Detect which cell encompasses the target text, then output its (X, Y) center coordinate. 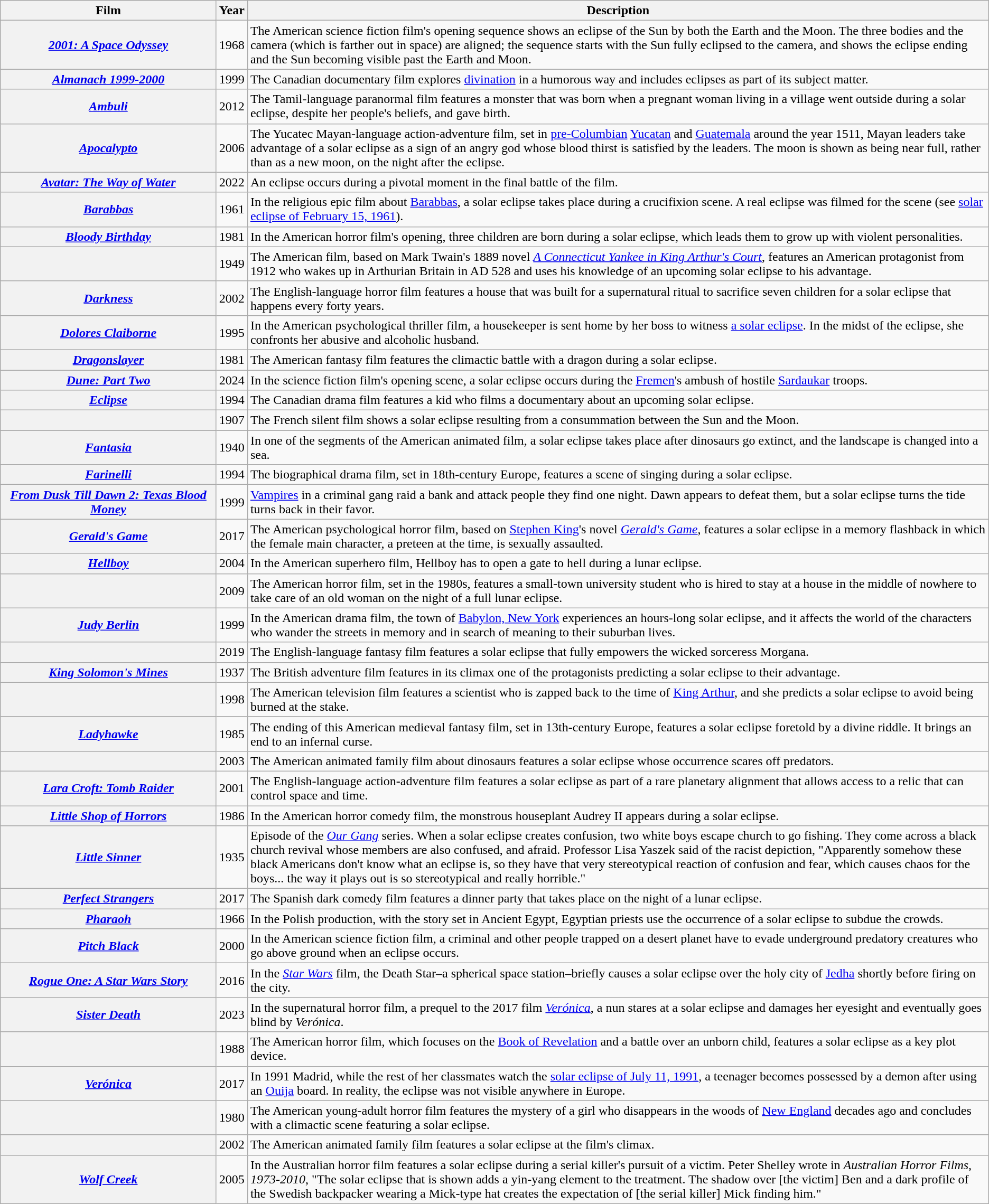
Little Sinner (109, 858)
2012 (231, 107)
Rogue One: A Star Wars Story (109, 980)
1940 (231, 448)
2023 (231, 1015)
The Spanish dark comedy film features a dinner party that takes place on the night of a lunar eclipse. (618, 899)
From Dusk Till Dawn 2: Texas Blood Money (109, 502)
The biographical drama film, set in 18th-century Europe, features a scene of singing during a solar eclipse. (618, 475)
2004 (231, 563)
Verónica (109, 1084)
1937 (231, 672)
1949 (231, 264)
Pharaoh (109, 919)
Year (231, 11)
2016 (231, 980)
Apocalypto (109, 148)
2003 (231, 761)
The Canadian drama film features a kid who films a documentary about an upcoming solar eclipse. (618, 400)
2001 (231, 788)
Little Shop of Horrors (109, 816)
2024 (231, 380)
1935 (231, 858)
Barabbas (109, 209)
Farinelli (109, 475)
Dolores Claiborne (109, 333)
Description (618, 11)
Almanach 1999-2000 (109, 79)
2001: A Space Odyssey (109, 45)
Eclipse (109, 400)
Darkness (109, 298)
The American animated family film features a solar eclipse at the film's climax. (618, 1145)
1998 (231, 699)
2022 (231, 182)
King Solomon's Mines (109, 672)
The American fantasy film features the climactic battle with a dragon during a solar eclipse. (618, 360)
In the Polish production, with the story set in Ancient Egypt, Egyptian priests use the occurrence of a solar eclipse to subdue the crowds. (618, 919)
Perfect Strangers (109, 899)
The Canadian documentary film explores divination in a humorous way and includes eclipses as part of its subject matter. (618, 79)
Lara Croft: Tomb Raider (109, 788)
1968 (231, 45)
Judy Berlin (109, 625)
2006 (231, 148)
Dune: Part Two (109, 380)
1995 (231, 333)
2019 (231, 652)
An eclipse occurs during a pivotal moment in the final battle of the film. (618, 182)
1961 (231, 209)
Film (109, 11)
Wolf Creek (109, 1179)
1985 (231, 734)
Hellboy (109, 563)
1980 (231, 1117)
2005 (231, 1179)
Sister Death (109, 1015)
The American horror film, which focuses on the Book of Revelation and a battle over an unborn child, features a solar eclipse as a key plot device. (618, 1049)
In the American horror film's opening, three children are born during a solar eclipse, which leads them to grow up with violent personalities. (618, 237)
Ambuli (109, 107)
In the American horror comedy film, the monstrous houseplant Audrey II appears during a solar eclipse. (618, 816)
Pitch Black (109, 946)
Ladyhawke (109, 734)
In the American superhero film, Hellboy has to open a gate to hell during a lunar eclipse. (618, 563)
1986 (231, 816)
The British adventure film features in its climax one of the protagonists predicting a solar eclipse to their advantage. (618, 672)
Gerald's Game (109, 537)
1966 (231, 919)
In the science fiction film's opening scene, a solar eclipse occurs during the Fremen's ambush of hostile Sardaukar troops. (618, 380)
The English-language fantasy film features a solar eclipse that fully empowers the wicked sorceress Morgana. (618, 652)
The French silent film shows a solar eclipse resulting from a consummation between the Sun and the Moon. (618, 420)
Dragonslayer (109, 360)
2000 (231, 946)
Bloody Birthday (109, 237)
1907 (231, 420)
1988 (231, 1049)
The American animated family film about dinosaurs features a solar eclipse whose occurrence scares off predators. (618, 761)
Avatar: The Way of Water (109, 182)
Fantasia (109, 448)
2009 (231, 590)
